Locate the cell with the specified text and output its (x, y) center coordinate. 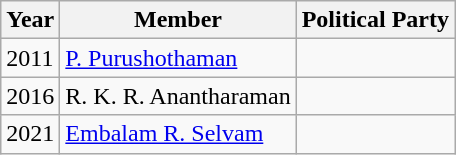
2016 (30, 96)
P. Purushothaman (178, 58)
Year (30, 20)
Member (178, 20)
Political Party (375, 20)
2021 (30, 134)
2011 (30, 58)
R. K. R. Anantharaman (178, 96)
Embalam R. Selvam (178, 134)
